Identify which cell holds the provided text, then report its [X, Y] central coordinate. 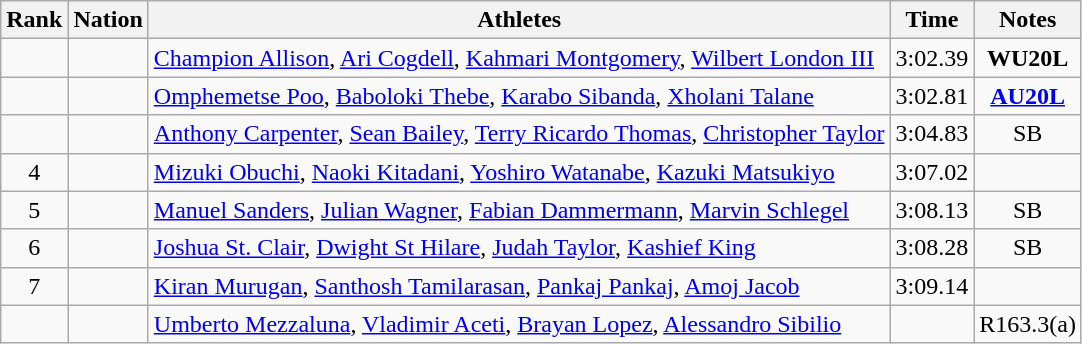
3:02.39 [932, 58]
Manuel Sanders, Julian Wagner, Fabian Dammermann, Marvin Schlegel [519, 210]
Athletes [519, 20]
Mizuki Obuchi, Naoki Kitadani, Yoshiro Watanabe, Kazuki Matsukiyo [519, 172]
Omphemetse Poo, Baboloki Thebe, Karabo Sibanda, Xholani Talane [519, 96]
3:08.28 [932, 248]
AU20L [1028, 96]
Anthony Carpenter, Sean Bailey, Terry Ricardo Thomas, Christopher Taylor [519, 134]
3:04.83 [932, 134]
3:02.81 [932, 96]
Champion Allison, Ari Cogdell, Kahmari Montgomery, Wilbert London III [519, 58]
Time [932, 20]
Kiran Murugan, Santhosh Tamilarasan, Pankaj Pankaj, Amoj Jacob [519, 286]
3:09.14 [932, 286]
R163.3(a) [1028, 324]
Joshua St. Clair, Dwight St Hilare, Judah Taylor, Kashief King [519, 248]
WU20L [1028, 58]
Umberto Mezzaluna, Vladimir Aceti, Brayan Lopez, Alessandro Sibilio [519, 324]
6 [34, 248]
3:07.02 [932, 172]
5 [34, 210]
Notes [1028, 20]
Rank [34, 20]
3:08.13 [932, 210]
7 [34, 286]
Nation [108, 20]
4 [34, 172]
